Search for the cell housing the specified text and yield its (x, y) center coordinate. 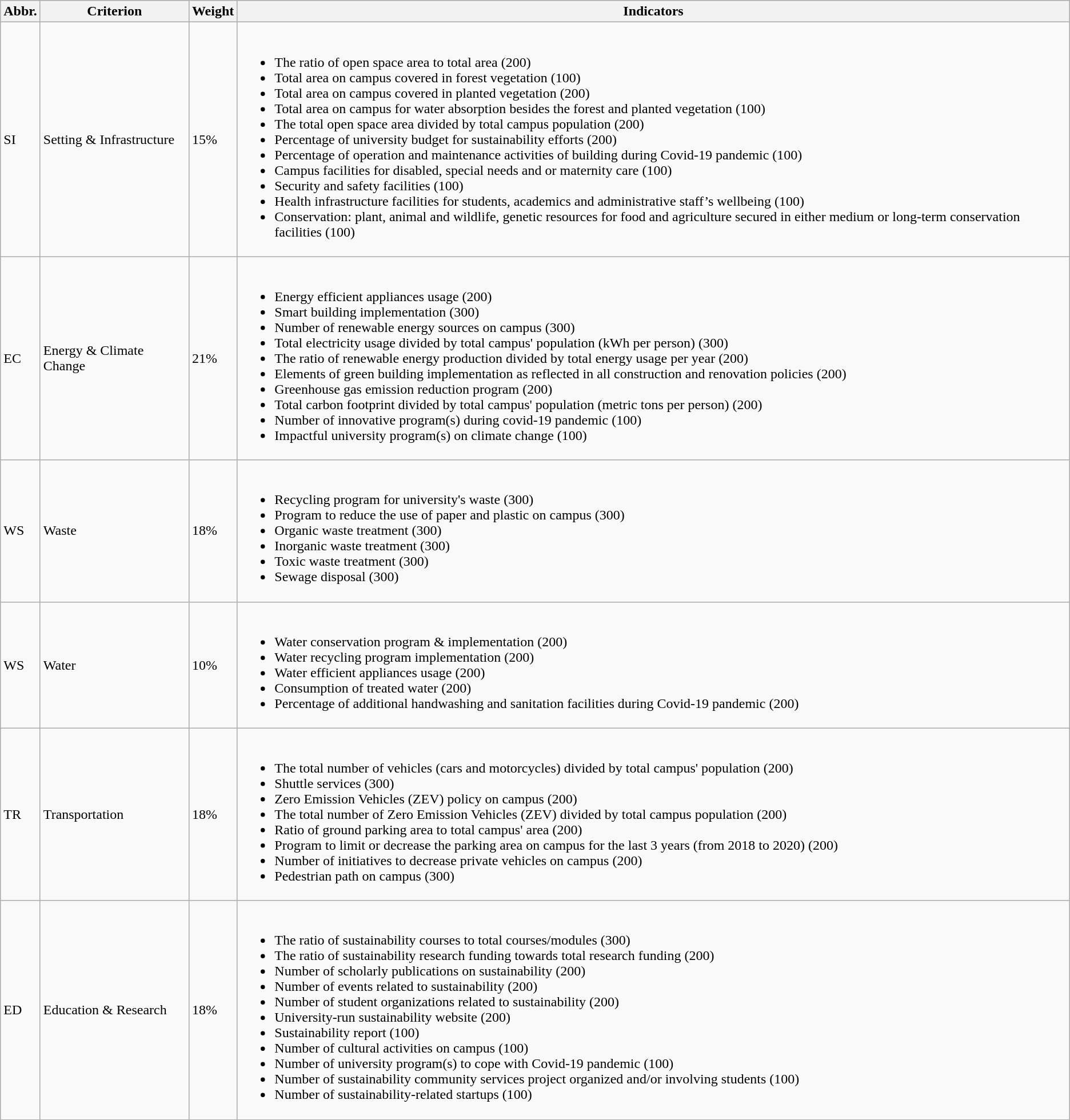
EC (21, 358)
SI (21, 139)
Energy & Climate Change (114, 358)
Waste (114, 531)
Setting & Infrastructure (114, 139)
Water (114, 665)
ED (21, 1010)
Weight (213, 11)
Transportation (114, 814)
10% (213, 665)
Criterion (114, 11)
TR (21, 814)
Education & Research (114, 1010)
Indicators (653, 11)
21% (213, 358)
Abbr. (21, 11)
15% (213, 139)
